Output the (X, Y) coordinate of the center of the cell containing the given text.  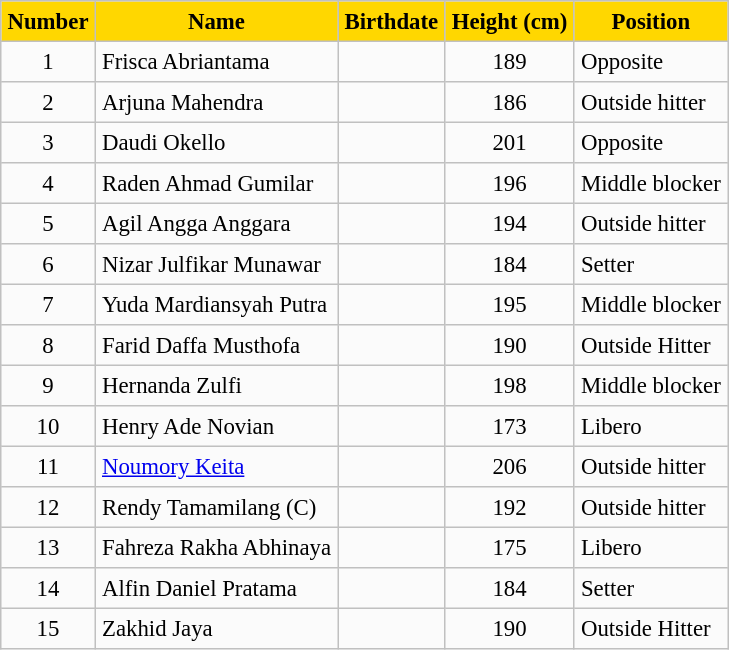
Farid Daffa Musthofa (216, 345)
7 (48, 304)
Fahreza Rakha Abhinaya (216, 547)
9 (48, 385)
5 (48, 223)
198 (510, 385)
Zakhid Jaya (216, 628)
Alfin Daniel Pratama (216, 588)
173 (510, 426)
2 (48, 102)
8 (48, 345)
Position (650, 21)
Henry Ade Novian (216, 426)
Arjuna Mahendra (216, 102)
11 (48, 466)
13 (48, 547)
175 (510, 547)
194 (510, 223)
1 (48, 61)
Number (48, 21)
Noumory Keita (216, 466)
Yuda Mardiansyah Putra (216, 304)
4 (48, 183)
Agil Angga Anggara (216, 223)
201 (510, 142)
Raden Ahmad Gumilar (216, 183)
Name (216, 21)
6 (48, 264)
Rendy Tamamilang (C) (216, 507)
14 (48, 588)
Birthdate (392, 21)
Nizar Julfikar Munawar (216, 264)
10 (48, 426)
Frisca Abriantama (216, 61)
206 (510, 466)
Hernanda Zulfi (216, 385)
15 (48, 628)
192 (510, 507)
189 (510, 61)
12 (48, 507)
3 (48, 142)
Daudi Okello (216, 142)
Height (cm) (510, 21)
186 (510, 102)
196 (510, 183)
195 (510, 304)
